For the text-containing cell, return its midpoint in (x, y) coordinate format. 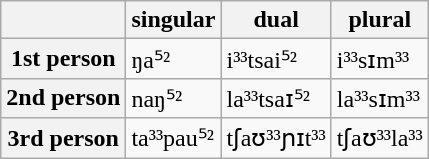
singular (174, 20)
i³³sɪm³³ (380, 59)
dual (276, 20)
la³³sɪm³³ (380, 98)
tʃaʊ³³ɲɪt³³ (276, 138)
la³³tsaɪ⁵² (276, 98)
2nd person (64, 98)
tʃaʊ³³la³³ (380, 138)
naŋ⁵² (174, 98)
3rd person (64, 138)
plural (380, 20)
i³³tsai⁵² (276, 59)
1st person (64, 59)
ta³³pau⁵² (174, 138)
ŋa⁵² (174, 59)
